Detect which cell encompasses the target text, then output its [X, Y] center coordinate. 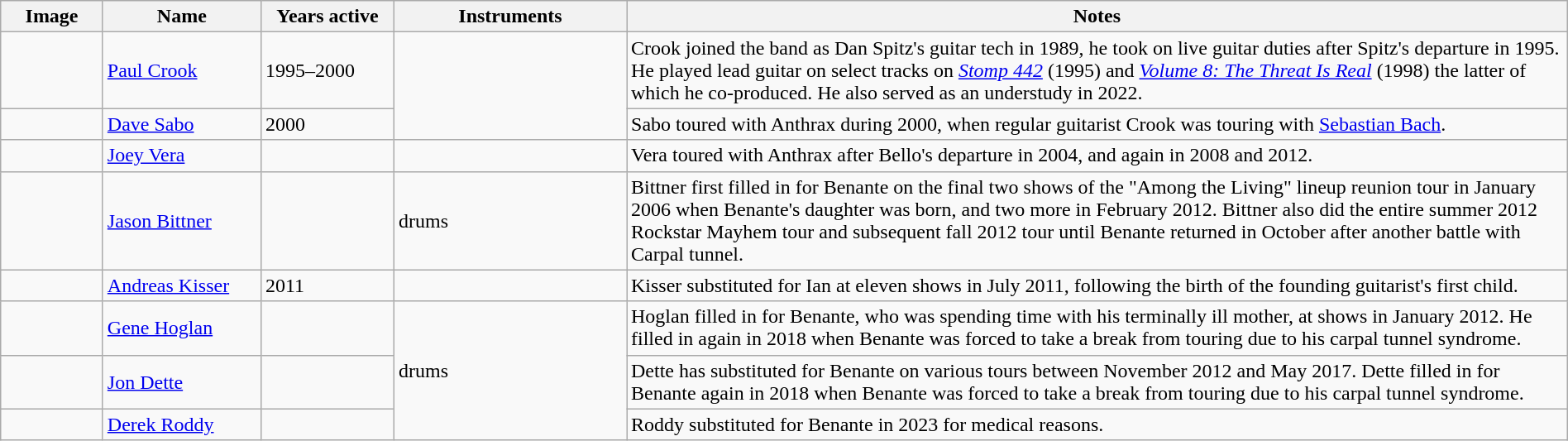
Sabo toured with Anthrax during 2000, when regular guitarist Crook was touring with Sebastian Bach. [1097, 124]
Years active [327, 17]
Vera toured with Anthrax after Bello's departure in 2004, and again in 2008 and 2012. [1097, 156]
Notes [1097, 17]
Name [182, 17]
Joey Vera [182, 156]
Andreas Kisser [182, 285]
Derek Roddy [182, 424]
Jason Bittner [182, 220]
Gene Hoglan [182, 328]
1995–2000 [327, 70]
Paul Crook [182, 70]
2011 [327, 285]
2000 [327, 124]
Kisser substituted for Ian at eleven shows in July 2011, following the birth of the founding guitarist's first child. [1097, 285]
Jon Dette [182, 382]
Dave Sabo [182, 124]
Image [52, 17]
Roddy substituted for Benante in 2023 for medical reasons. [1097, 424]
Instruments [509, 17]
